Provide the (x, y) coordinate of the cell's center where the given text is located.  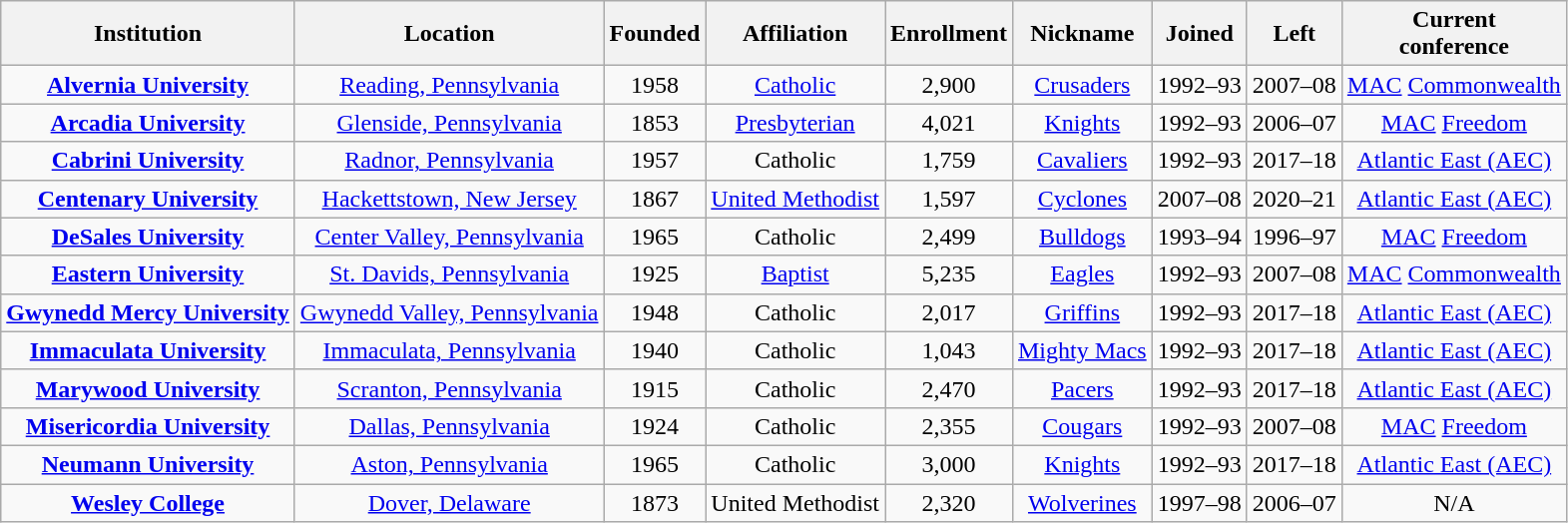
1853 (655, 123)
Crusaders (1082, 85)
Left (1294, 34)
1,597 (948, 199)
DeSales University (148, 237)
3,000 (948, 464)
Center Valley, Pennsylvania (449, 237)
4,021 (948, 123)
Founded (655, 34)
1925 (655, 274)
Wolverines (1082, 502)
Aston, Pennsylvania (449, 464)
Location (449, 34)
Immaculata, Pennsylvania (449, 350)
Cyclones (1082, 199)
Presbyterian (795, 123)
Neumann University (148, 464)
1997–98 (1200, 502)
1,043 (948, 350)
2020–21 (1294, 199)
1958 (655, 85)
Alvernia University (148, 85)
1867 (655, 199)
Misericordia University (148, 426)
St. Davids, Pennsylvania (449, 274)
1957 (655, 161)
1996–97 (1294, 237)
1873 (655, 502)
Cougars (1082, 426)
Institution (148, 34)
1993–94 (1200, 237)
2,499 (948, 237)
Dover, Delaware (449, 502)
Baptist (795, 274)
Currentconference (1453, 34)
Centenary University (148, 199)
Reading, Pennsylvania (449, 85)
Immaculata University (148, 350)
Bulldogs (1082, 237)
Wesley College (148, 502)
2,900 (948, 85)
Glenside, Pennsylvania (449, 123)
Mighty Macs (1082, 350)
Cavaliers (1082, 161)
Hackettstown, New Jersey (449, 199)
1948 (655, 312)
Pacers (1082, 388)
Gwynedd Mercy University (148, 312)
1924 (655, 426)
Griffins (1082, 312)
Eagles (1082, 274)
2,320 (948, 502)
Cabrini University (148, 161)
1915 (655, 388)
2,355 (948, 426)
Radnor, Pennsylvania (449, 161)
Joined (1200, 34)
Marywood University (148, 388)
1940 (655, 350)
N/A (1453, 502)
Arcadia University (148, 123)
1,759 (948, 161)
Eastern University (148, 274)
5,235 (948, 274)
2,470 (948, 388)
2,017 (948, 312)
Dallas, Pennsylvania (449, 426)
Affiliation (795, 34)
Scranton, Pennsylvania (449, 388)
Gwynedd Valley, Pennsylvania (449, 312)
Nickname (1082, 34)
Enrollment (948, 34)
